Identify which cell holds the provided text, then report its [x, y] central coordinate. 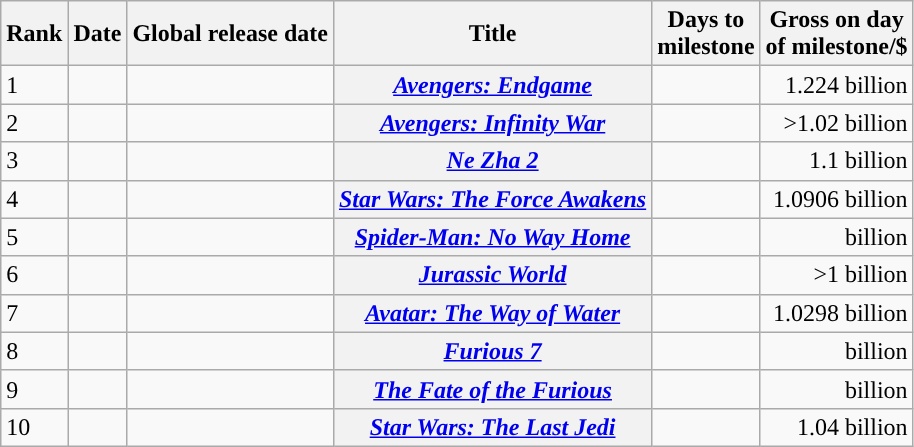
Days to milestone [706, 34]
>1.02 billion [836, 123]
Gross on day of milestone/$ [836, 34]
Global release date [230, 34]
7 [34, 313]
Title [492, 34]
Avengers: Infinity War [492, 123]
1 [34, 85]
Avengers: Endgame [492, 85]
3 [34, 161]
Ne Zha 2 [492, 161]
Furious 7 [492, 351]
9 [34, 389]
2 [34, 123]
Star Wars: The Last Jedi [492, 427]
The Fate of the Furious [492, 389]
8 [34, 351]
Star Wars: The Force Awakens [492, 199]
1.0298 billion [836, 313]
Rank [34, 34]
Avatar: The Way of Water [492, 313]
10 [34, 427]
5 [34, 237]
Date [98, 34]
1.0906 billion [836, 199]
4 [34, 199]
Spider-Man: No Way Home [492, 237]
Jurassic World [492, 275]
1.04 billion [836, 427]
1.224 billion [836, 85]
6 [34, 275]
>1 billion [836, 275]
1.1 billion [836, 161]
